Extract the [X, Y] coordinate from the center of the cell holding the provided text.  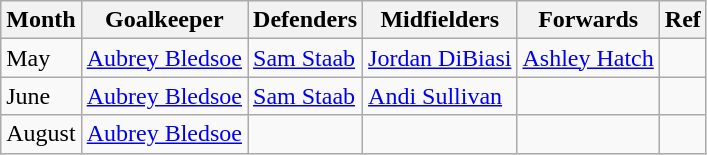
Forwards [588, 20]
Goalkeeper [164, 20]
Ashley Hatch [588, 58]
Month [41, 20]
Defenders [306, 20]
Andi Sullivan [440, 96]
August [41, 134]
Ref [682, 20]
Midfielders [440, 20]
June [41, 96]
Jordan DiBiasi [440, 58]
May [41, 58]
